From the cell containing the given text, extract its center point as [X, Y] coordinate. 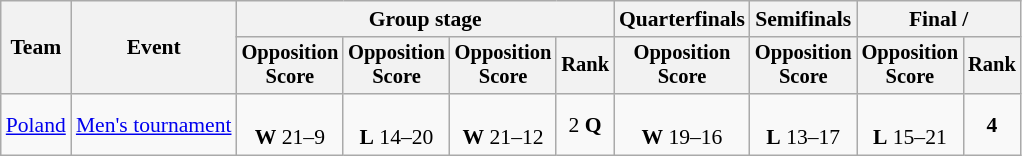
L 15–21 [910, 124]
Team [36, 48]
Group stage [426, 19]
Event [154, 48]
L 14–20 [396, 124]
4 [992, 124]
Final / [939, 19]
W 19–16 [682, 124]
L 13–17 [804, 124]
Quarterfinals [682, 19]
Semifinals [804, 19]
Men's tournament [154, 124]
W 21–9 [290, 124]
W 21–12 [504, 124]
Poland [36, 124]
2 Q [585, 124]
